Detect which cell encompasses the target text, then output its (x, y) center coordinate. 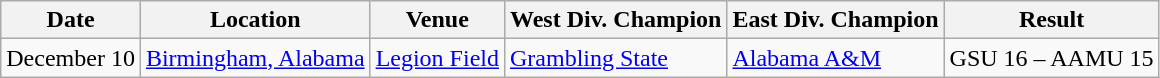
West Div. Champion (615, 20)
East Div. Champion (836, 20)
Location (255, 20)
Venue (437, 20)
Birmingham, Alabama (255, 58)
Grambling State (615, 58)
Result (1052, 20)
Date (71, 20)
GSU 16 – AAMU 15 (1052, 58)
Alabama A&M (836, 58)
December 10 (71, 58)
Legion Field (437, 58)
